Return the [x, y] coordinate for the center point of the cell that contains the specified text.  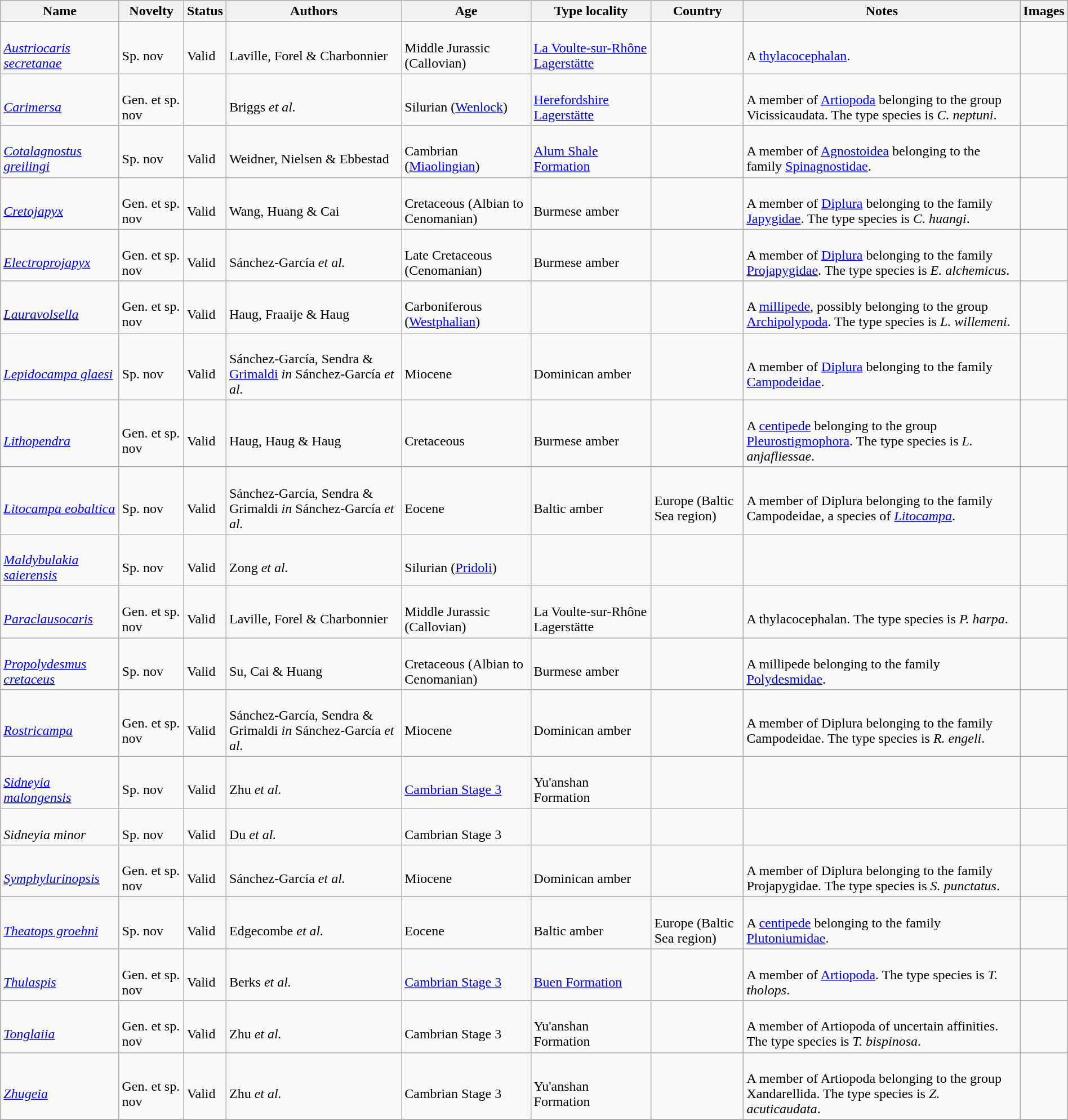
Symphylurinopsis [60, 871]
A centipede belonging to the family Plutoniumidae. [882, 923]
Late Cretaceous (Cenomanian) [466, 255]
A member of Diplura belonging to the family Campodeidae. The type species is R. engeli. [882, 723]
Cretojapyx [60, 203]
A millipede belonging to the family Polydesmidae. [882, 663]
Cotalagnostus greilingi [60, 151]
A member of Artiopoda of uncertain affinities. The type species is T. bispinosa. [882, 1027]
Austriocaris secretanae [60, 48]
Carboniferous (Westphalian) [466, 307]
Weidner, Nielsen & Ebbestad [313, 151]
A thylacocephalan. [882, 48]
A member of Diplura belonging to the family Projapygidae. The type species is S. punctatus. [882, 871]
A member of Diplura belonging to the family Campodeidae. [882, 366]
A member of Artiopoda. The type species is T. tholops. [882, 975]
A member of Artiopoda belonging to the group Vicissicaudata. The type species is C. neptuni. [882, 100]
Edgecombe et al. [313, 923]
Paraclausocaris [60, 612]
Silurian (Wenlock) [466, 100]
A member of Diplura belonging to the family Japygidae. The type species is C. huangi. [882, 203]
Herefordshire Lagerstätte [591, 100]
Su, Cai & Huang [313, 663]
Cretaceous [466, 434]
Electroprojapyx [60, 255]
Images [1044, 11]
Maldybulakia saierensis [60, 560]
Du et al. [313, 827]
A member of Diplura belonging to the family Campodeidae, a species of Litocampa. [882, 500]
Haug, Fraaije & Haug [313, 307]
Lauravolsella [60, 307]
Lepidocampa glaesi [60, 366]
Country [697, 11]
Theatops groehni [60, 923]
Age [466, 11]
Zong et al. [313, 560]
Cambrian (Miaolingian) [466, 151]
Berks et al. [313, 975]
Litocampa eobaltica [60, 500]
Thulaspis [60, 975]
Haug, Haug & Haug [313, 434]
Tonglaiia [60, 1027]
Silurian (Pridoli) [466, 560]
Notes [882, 11]
Briggs et al. [313, 100]
A member of Artiopoda belonging to the group Xandarellida. The type species is Z. acuticaudata. [882, 1086]
Type locality [591, 11]
A member of Diplura belonging to the family Projapygidae. The type species is E. alchemicus. [882, 255]
Sidneyia minor [60, 827]
Authors [313, 11]
A member of Agnostoidea belonging to the family Spinagnostidae. [882, 151]
Alum Shale Formation [591, 151]
Lithopendra [60, 434]
A thylacocephalan. The type species is P. harpa. [882, 612]
Carimersa [60, 100]
A centipede belonging to the group Pleurostigmophora. The type species is L. anjafliessae. [882, 434]
Name [60, 11]
Rostricampa [60, 723]
Sidneyia malongensis [60, 783]
A millipede, possibly belonging to the group Archipolypoda. The type species is L. willemeni. [882, 307]
Novelty [151, 11]
Buen Formation [591, 975]
Propolydesmus cretaceus [60, 663]
Status [205, 11]
Zhugeia [60, 1086]
Wang, Huang & Cai [313, 203]
